Scan for the cell matching the given text and deliver its [X, Y] coordinate at center. 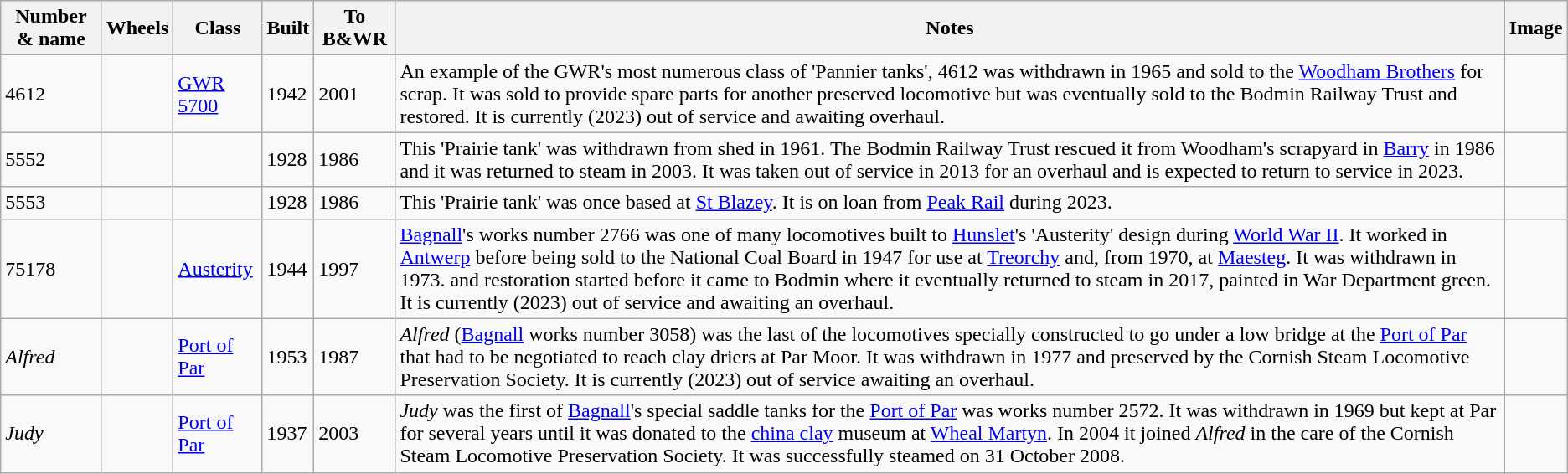
Image [1536, 28]
1942 [288, 94]
5553 [51, 203]
1953 [288, 357]
Austerity [218, 268]
Number & name [51, 28]
Alfred [51, 357]
Class [218, 28]
5552 [51, 159]
1997 [355, 268]
Notes [950, 28]
1937 [288, 434]
75178 [51, 268]
GWR 5700 [218, 94]
1987 [355, 357]
2001 [355, 94]
This 'Prairie tank' was once based at St Blazey. It is on loan from Peak Rail during 2023. [950, 203]
To B&WR [355, 28]
2003 [355, 434]
4612 [51, 94]
1944 [288, 268]
Built [288, 28]
Judy [51, 434]
Wheels [137, 28]
